Search for the cell housing the specified text and yield its [x, y] center coordinate. 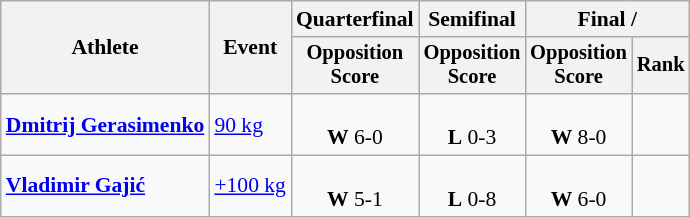
Athlete [106, 48]
L 0-8 [472, 186]
L 0-3 [472, 124]
Rank [661, 66]
Semifinal [472, 19]
Quarterfinal [355, 19]
Event [250, 48]
W 8-0 [578, 124]
90 kg [250, 124]
Final / [607, 19]
W 5-1 [355, 186]
Dmitrij Gerasimenko [106, 124]
+100 kg [250, 186]
Vladimir Gajić [106, 186]
